Locate the cell with the specified text and output its (X, Y) center coordinate. 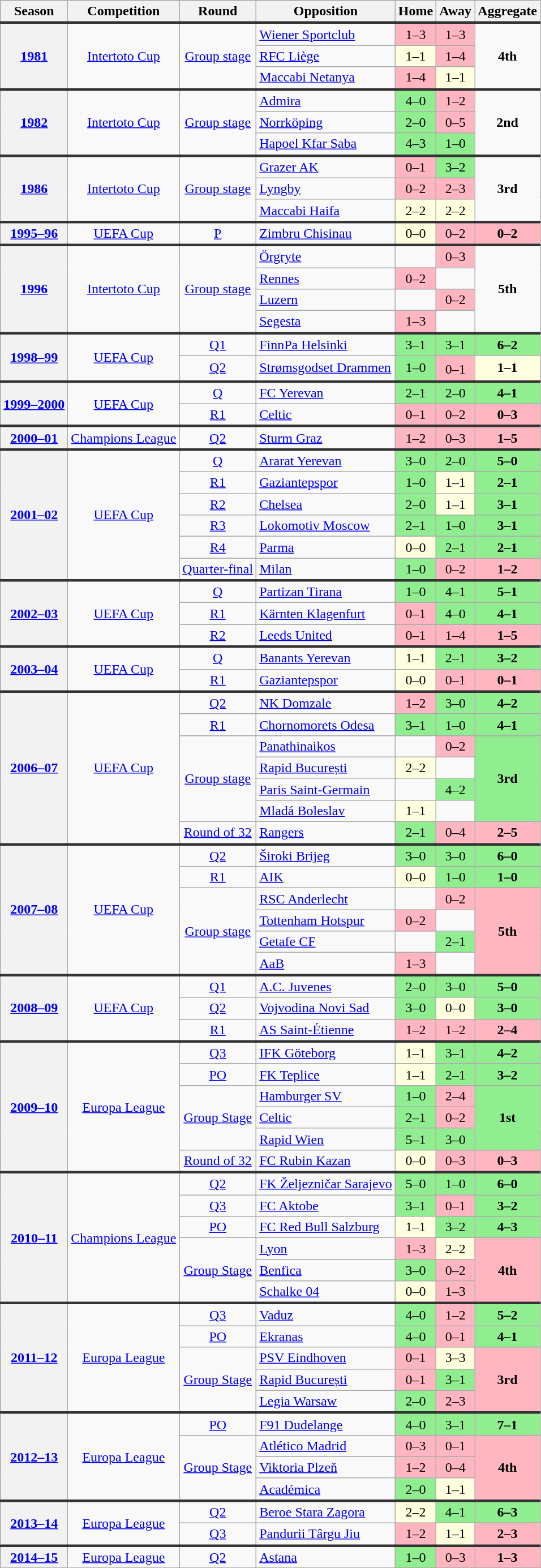
Astana (326, 1557)
FK Teplice (326, 1074)
Benfica (326, 1270)
Leeds United (326, 636)
Round (218, 12)
Ararat Yerevan (326, 461)
5–2 (508, 1314)
Örgryte (326, 256)
2014–15 (34, 1557)
1996 (34, 289)
2010–11 (34, 1237)
Luzern (326, 300)
Aggregate (508, 12)
6–3 (508, 1512)
Rangers (326, 833)
Sturm Graz (326, 438)
Home (415, 12)
Getafe CF (326, 942)
Mladá Boleslav (326, 811)
Beroe Stara Zagora (326, 1512)
Chornomorets Odesa (326, 725)
2002–03 (34, 614)
Vojvodina Novi Sad (326, 1008)
Legia Warsaw (326, 1402)
FC Red Bull Salzburg (326, 1227)
1995–96 (34, 233)
Lyon (326, 1249)
2013–14 (34, 1523)
A.C. Juvenes (326, 986)
R3 (218, 526)
2012–13 (34, 1457)
Season (34, 12)
Rapid Wien (326, 1139)
Hapoel Kfar Saba (326, 144)
Panathinaikos (326, 746)
2nd (508, 122)
2000–01 (34, 438)
PSV Eindhoven (326, 1358)
2011–12 (34, 1357)
0–5 (456, 122)
F91 Dudelange (326, 1424)
AaB (326, 964)
2007–08 (34, 909)
1982 (34, 122)
Zimbru Chisinau (326, 233)
1999–2000 (34, 404)
Hamburger SV (326, 1096)
AIK (326, 877)
Académica (326, 1489)
FinnPa Helsinki (326, 344)
Rennes (326, 278)
Maccabi Haifa (326, 211)
Atlético Madrid (326, 1446)
AS Saint-Étienne (326, 1030)
1981 (34, 55)
RFC Liège (326, 56)
Opposition (326, 12)
2008–09 (34, 1008)
Banants Yerevan (326, 658)
Partizan Tirana (326, 592)
Norrköping (326, 122)
Lokomotiv Moscow (326, 526)
Pandurii Târgu Jiu (326, 1535)
IFK Göteborg (326, 1053)
2001–02 (34, 515)
Paris Saint-Germain (326, 789)
NK Domzale (326, 703)
6–2 (508, 344)
Parma (326, 547)
P (218, 233)
Maccabi Netanya (326, 78)
1st (508, 1117)
FC Aktobe (326, 1206)
Vaduz (326, 1314)
3–3 (456, 1358)
2006–07 (34, 768)
1998–99 (34, 357)
7–1 (508, 1424)
2003–04 (34, 669)
FC Yerevan (326, 393)
Wiener Sportclub (326, 34)
Viktoria Plzeň (326, 1467)
Grazer AK (326, 167)
Lyngby (326, 188)
1986 (34, 189)
Tottenham Hotspur (326, 920)
FC Rubin Kazan (326, 1161)
2–5 (508, 833)
Schalke 04 (326, 1292)
Milan (326, 569)
Competition (123, 12)
2009–10 (34, 1107)
Away (456, 12)
Ekranas (326, 1336)
Široki Brijeg (326, 855)
Admira (326, 101)
Kärnten Klagenfurt (326, 614)
R4 (218, 547)
Chelsea (326, 504)
RSC Anderlecht (326, 899)
Segesta (326, 322)
Quarter-final (218, 569)
FK Željezničar Sarajevo (326, 1184)
Strømsgodset Drammen (326, 369)
